Return (X, Y) of the center of cell containing provided text 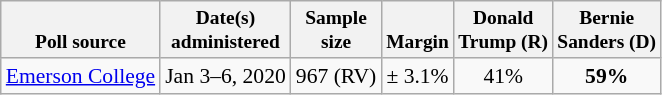
41% (504, 76)
± 3.1% (417, 76)
Margin (417, 30)
Jan 3–6, 2020 (226, 76)
DonaldTrump (R) (504, 30)
59% (607, 76)
Date(s)administered (226, 30)
BernieSanders (D) (607, 30)
Samplesize (336, 30)
Emerson College (80, 76)
967 (RV) (336, 76)
Poll source (80, 30)
